Identify which cell holds the provided text, then report its [X, Y] central coordinate. 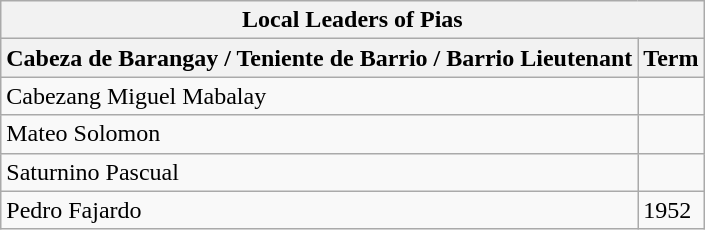
Local Leaders of Pias [352, 20]
Pedro Fajardo [320, 210]
1952 [671, 210]
Cabezang Miguel Mabalay [320, 96]
Term [671, 58]
Cabeza de Barangay / Teniente de Barrio / Barrio Lieutenant [320, 58]
Mateo Solomon [320, 134]
Saturnino Pascual [320, 172]
